Capture the cell that displays the provided text and extract its [X, Y] central coordinate. 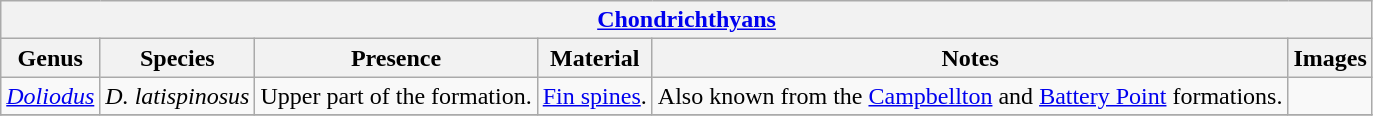
Images [1330, 58]
Presence [396, 58]
Genus [50, 58]
Species [178, 58]
Upper part of the formation. [396, 96]
Chondrichthyans [687, 20]
D. latispinosus [178, 96]
Notes [970, 58]
Doliodus [50, 96]
Material [594, 58]
Fin spines. [594, 96]
Also known from the Campbellton and Battery Point formations. [970, 96]
